Extract the [x, y] coordinate from the center of the cell holding the provided text.  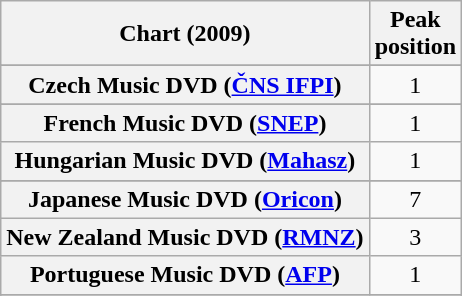
7 [415, 199]
Portuguese Music DVD (AFP) [185, 275]
Peakposition [415, 34]
New Zealand Music DVD (RMNZ) [185, 237]
Japanese Music DVD (Oricon) [185, 199]
Czech Music DVD (ČNS IFPI) [185, 85]
3 [415, 237]
French Music DVD (SNEP) [185, 123]
Chart (2009) [185, 34]
Hungarian Music DVD (Mahasz) [185, 161]
